Detect which cell encompasses the target text, then output its (x, y) center coordinate. 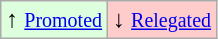
↑ Promoted (54, 20)
↓ Relegated (162, 20)
